Return the [X, Y] coordinate for the center point of the cell that contains the specified text.  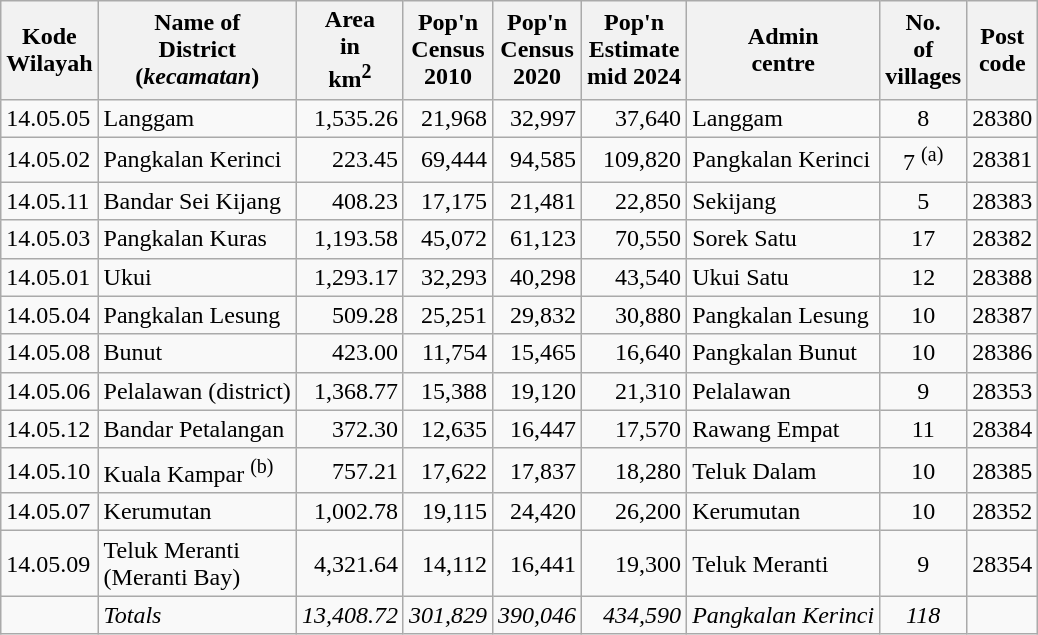
Pelalawan [784, 391]
21,968 [448, 118]
Teluk Meranti (Meranti Bay) [197, 564]
118 [924, 615]
18,280 [634, 470]
7 (a) [924, 160]
28387 [1002, 315]
14.05.11 [50, 201]
28383 [1002, 201]
1,293.17 [350, 277]
21,481 [538, 201]
28353 [1002, 391]
Rawang Empat [784, 429]
17,622 [448, 470]
Pop'nCensus2010 [448, 50]
30,880 [634, 315]
Ukui [197, 277]
16,447 [538, 429]
15,465 [538, 353]
28381 [1002, 160]
Sorek Satu [784, 239]
109,820 [634, 160]
29,832 [538, 315]
Pangkalan Kuras [197, 239]
Area inkm2 [350, 50]
24,420 [538, 512]
390,046 [538, 615]
28382 [1002, 239]
25,251 [448, 315]
509.28 [350, 315]
8 [924, 118]
1,193.58 [350, 239]
No.ofvillages [924, 50]
40,298 [538, 277]
Ukui Satu [784, 277]
28388 [1002, 277]
14.05.10 [50, 470]
28352 [1002, 512]
14.05.01 [50, 277]
69,444 [448, 160]
Pelalawan (district) [197, 391]
Totals [197, 615]
15,388 [448, 391]
17,175 [448, 201]
16,640 [634, 353]
223.45 [350, 160]
1,002.78 [350, 512]
Sekijang [784, 201]
14.05.02 [50, 160]
70,550 [634, 239]
12 [924, 277]
17,837 [538, 470]
32,293 [448, 277]
45,072 [448, 239]
1,535.26 [350, 118]
14.05.09 [50, 564]
43,540 [634, 277]
757.21 [350, 470]
19,120 [538, 391]
434,590 [634, 615]
94,585 [538, 160]
Kode Wilayah [50, 50]
19,115 [448, 512]
408.23 [350, 201]
61,123 [538, 239]
37,640 [634, 118]
28380 [1002, 118]
Pangkalan Bunut [784, 353]
32,997 [538, 118]
423.00 [350, 353]
11,754 [448, 353]
28384 [1002, 429]
16,441 [538, 564]
14.05.04 [50, 315]
19,300 [634, 564]
14.05.05 [50, 118]
Postcode [1002, 50]
4,321.64 [350, 564]
17,570 [634, 429]
13,408.72 [350, 615]
28385 [1002, 470]
14.05.12 [50, 429]
Kuala Kampar (b) [197, 470]
22,850 [634, 201]
Teluk Dalam [784, 470]
28386 [1002, 353]
Admin centre [784, 50]
14.05.08 [50, 353]
Pop'nEstimatemid 2024 [634, 50]
14.05.03 [50, 239]
26,200 [634, 512]
Name ofDistrict(kecamatan) [197, 50]
Bandar Sei Kijang [197, 201]
17 [924, 239]
12,635 [448, 429]
Bunut [197, 353]
Bandar Petalangan [197, 429]
Teluk Meranti [784, 564]
14.05.07 [50, 512]
301,829 [448, 615]
14.05.06 [50, 391]
11 [924, 429]
5 [924, 201]
21,310 [634, 391]
372.30 [350, 429]
14,112 [448, 564]
28354 [1002, 564]
1,368.77 [350, 391]
Pop'nCensus2020 [538, 50]
